Capture the cell that displays the provided text and extract its [X, Y] central coordinate. 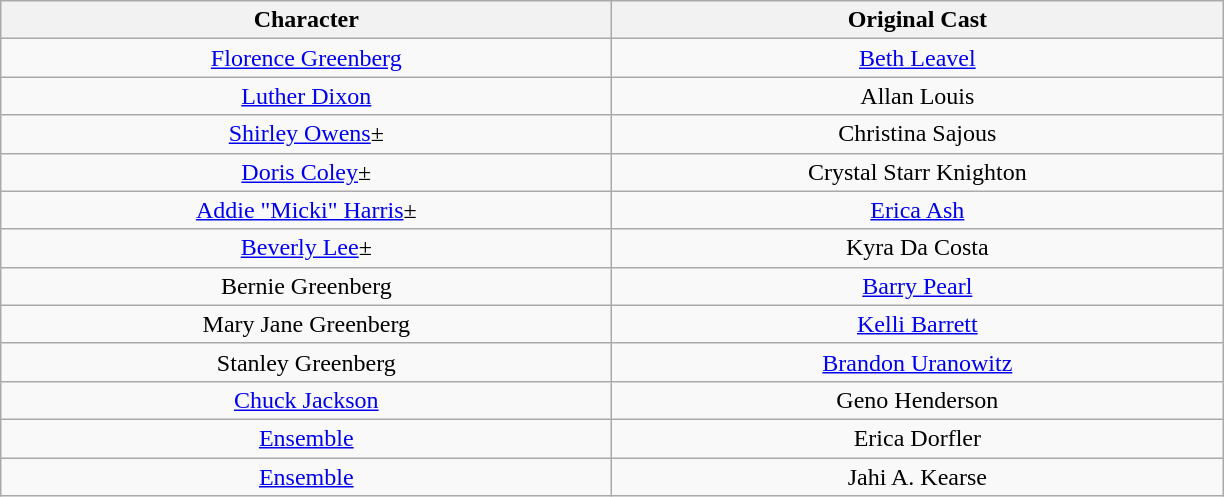
Jahi A. Kearse [918, 477]
Chuck Jackson [306, 400]
Kelli Barrett [918, 324]
Kyra Da Costa [918, 248]
Beverly Lee± [306, 248]
Shirley Owens± [306, 134]
Christina Sajous [918, 134]
Barry Pearl [918, 286]
Bernie Greenberg [306, 286]
Crystal Starr Knighton [918, 172]
Florence Greenberg [306, 58]
Brandon Uranowitz [918, 362]
Allan Louis [918, 96]
Erica Dorfler [918, 438]
Erica Ash [918, 210]
Character [306, 20]
Geno Henderson [918, 400]
Luther Dixon [306, 96]
Stanley Greenberg [306, 362]
Mary Jane Greenberg [306, 324]
Addie "Micki" Harris± [306, 210]
Doris Coley± [306, 172]
Original Cast [918, 20]
Beth Leavel [918, 58]
